From the cell containing the given text, extract its center point as [X, Y] coordinate. 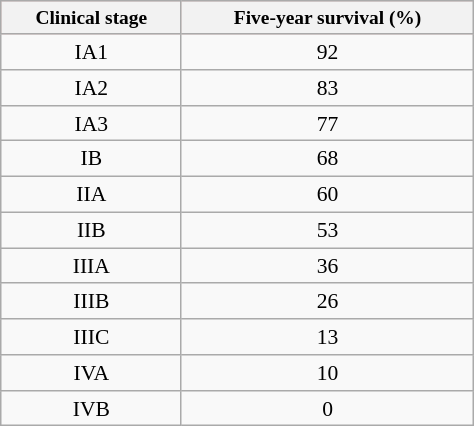
Clinical stage [91, 18]
IB [91, 159]
83 [328, 88]
53 [328, 230]
IIA [91, 195]
IA3 [91, 124]
IA1 [91, 52]
IA2 [91, 88]
60 [328, 195]
IIIB [91, 302]
36 [328, 266]
Five-year survival (%) [328, 18]
IIIA [91, 266]
IVA [91, 373]
IIIC [91, 337]
26 [328, 302]
92 [328, 52]
IIB [91, 230]
77 [328, 124]
13 [328, 337]
10 [328, 373]
68 [328, 159]
